Pinpoint the cell where the given text exists, returning its [x, y] midpoint coordinate. 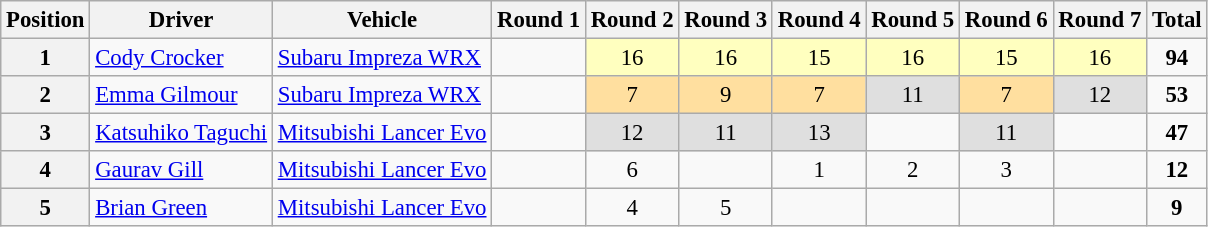
Brian Green [182, 208]
Round 7 [1100, 20]
94 [1177, 58]
6 [632, 170]
Round 6 [1007, 20]
Total [1177, 20]
Round 3 [726, 20]
Round 4 [819, 20]
13 [819, 133]
Vehicle [382, 20]
Round 5 [913, 20]
Position [46, 20]
47 [1177, 133]
Driver [182, 20]
Katsuhiko Taguchi [182, 133]
Cody Crocker [182, 58]
Round 2 [632, 20]
53 [1177, 95]
Round 1 [539, 20]
Emma Gilmour [182, 95]
Gaurav Gill [182, 170]
